Search for the cell housing the specified text and yield its (X, Y) center coordinate. 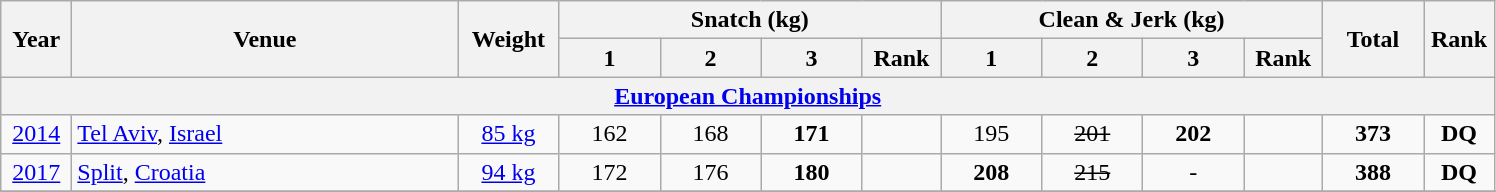
171 (812, 134)
Tel Aviv, Israel (265, 134)
172 (610, 172)
388 (1372, 172)
Weight (508, 39)
Snatch (kg) (750, 20)
- (1194, 172)
Clean & Jerk (kg) (1132, 20)
162 (610, 134)
208 (992, 172)
215 (1092, 172)
201 (1092, 134)
2014 (36, 134)
202 (1194, 134)
Venue (265, 39)
180 (812, 172)
2017 (36, 172)
373 (1372, 134)
168 (710, 134)
European Championships (748, 96)
94 kg (508, 172)
176 (710, 172)
Split, Croatia (265, 172)
Year (36, 39)
195 (992, 134)
Total (1372, 39)
85 kg (508, 134)
